Scan for the cell matching the given text and deliver its [X, Y] coordinate at center. 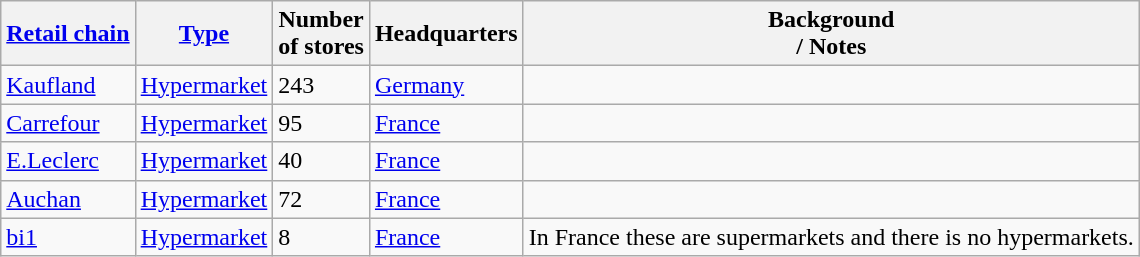
Auchan [68, 199]
Type [204, 34]
243 [322, 85]
40 [322, 161]
E.Leclerc [68, 161]
Retail chain [68, 34]
Headquarters [446, 34]
95 [322, 123]
Numberof stores [322, 34]
Kaufland [68, 85]
8 [322, 237]
In France these are supermarkets and there is no hypermarkets. [831, 237]
Background/ Notes [831, 34]
Carrefour [68, 123]
bi1 [68, 237]
Germany [446, 85]
72 [322, 199]
